For the text-containing cell, return its midpoint in (x, y) coordinate format. 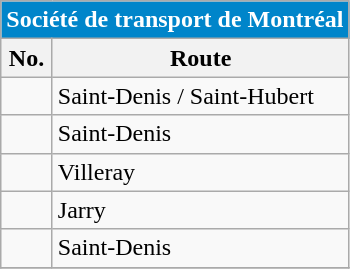
Villeray (200, 172)
Société de transport de Montréal (175, 20)
No. (27, 58)
Route (200, 58)
Saint-Denis / Saint-Hubert (200, 96)
Jarry (200, 210)
